Output the [X, Y] coordinate of the center of the cell containing the given text.  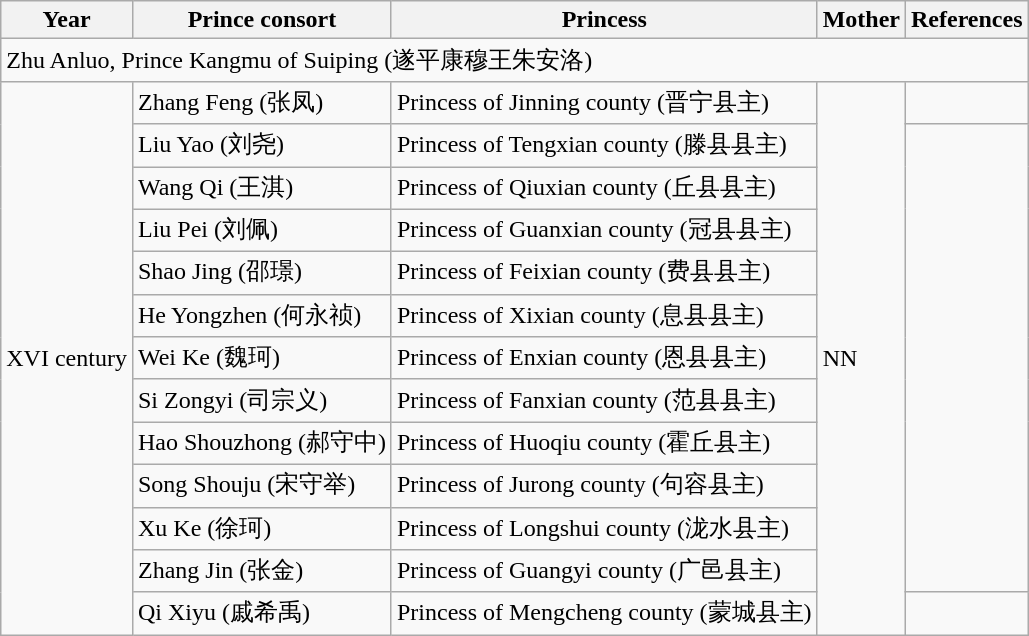
NN [861, 358]
Princess of Xixian county (息县县主) [604, 316]
Wang Qi (王淇) [262, 188]
Princess of Guangyi county (广邑县主) [604, 572]
Princess of Enxian county (恩县县主) [604, 358]
Princess of Qiuxian county (丘县县主) [604, 188]
References [966, 20]
Princess of Feixian county (费县县主) [604, 274]
He Yongzhen (何永祯) [262, 316]
Princess [604, 20]
Liu Yao (刘尧) [262, 146]
Si Zongyi (司宗义) [262, 400]
Hao Shouzhong (郝守中) [262, 444]
Princess of Guanxian county (冠县县主) [604, 230]
Shao Jing (邵璟) [262, 274]
Wei Ke (魏珂) [262, 358]
Princess of Tengxian county (滕县县主) [604, 146]
Mother [861, 20]
Qi Xiyu (戚希禹) [262, 614]
Prince consort [262, 20]
Zhang Feng (张凤) [262, 102]
Princess of Jurong county (句容县主) [604, 486]
Zhu Anluo, Prince Kangmu of Suiping (遂平康穆王朱安洛) [514, 60]
Zhang Jin (张金) [262, 572]
Song Shouju (宋守举) [262, 486]
Princess of Huoqiu county (霍丘县主) [604, 444]
Year [67, 20]
Princess of Fanxian county (范县县主) [604, 400]
Princess of Jinning county (晋宁县主) [604, 102]
Xu Ke (徐珂) [262, 528]
XVI century [67, 358]
Liu Pei (刘佩) [262, 230]
Princess of Mengcheng county (蒙城县主) [604, 614]
Princess of Longshui county (泷水县主) [604, 528]
